Return [x, y] of the center of cell containing provided text 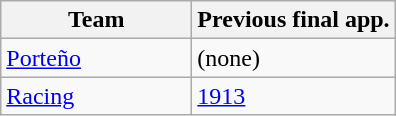
1913 [294, 96]
Previous final app. [294, 20]
Porteño [96, 58]
Team [96, 20]
(none) [294, 58]
Racing [96, 96]
